Provide the [X, Y] coordinate of the cell's center where the given text is located.  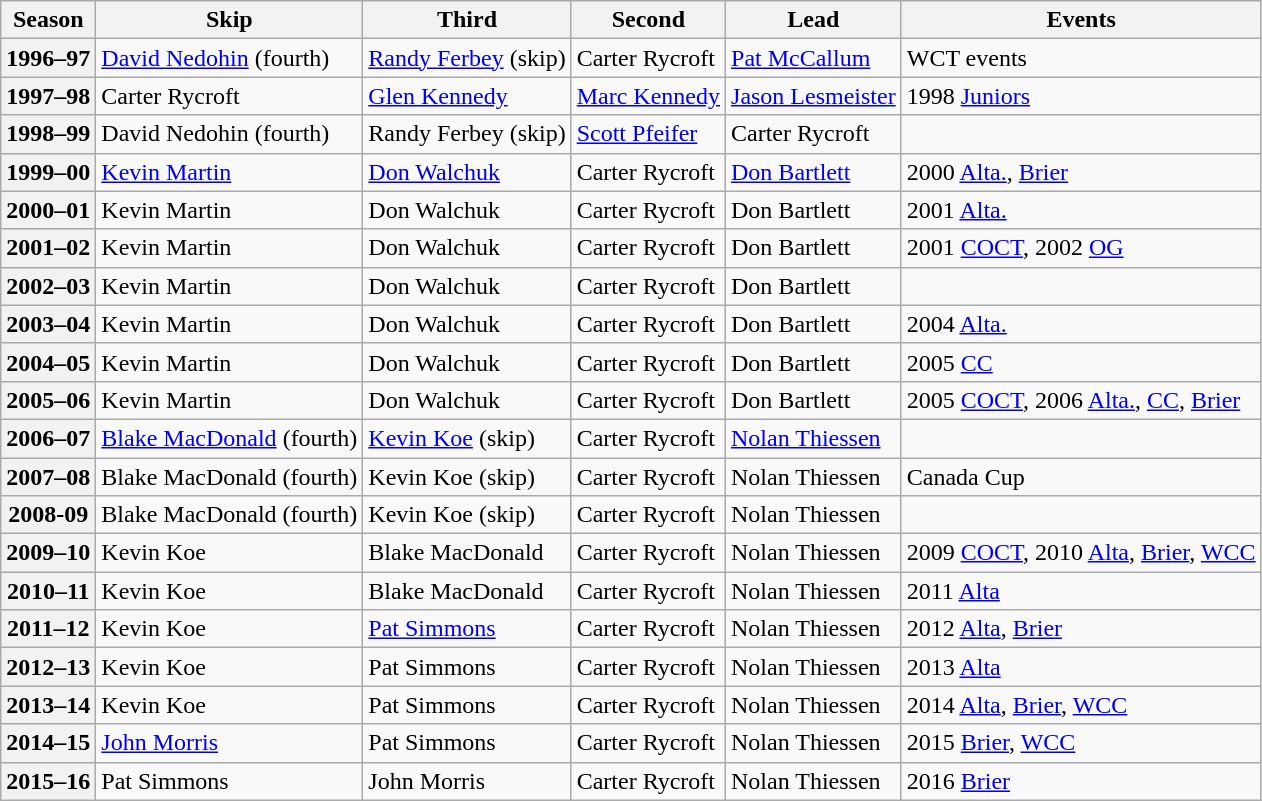
2012–13 [48, 667]
1998 Juniors [1081, 96]
1997–98 [48, 96]
2001 COCT, 2002 OG [1081, 248]
2016 Brier [1081, 781]
WCT events [1081, 58]
2009 COCT, 2010 Alta, Brier, WCC [1081, 553]
2002–03 [48, 286]
2012 Alta, Brier [1081, 629]
2015 Brier, WCC [1081, 743]
1998–99 [48, 134]
Scott Pfeifer [648, 134]
Events [1081, 20]
2001–02 [48, 248]
Second [648, 20]
Season [48, 20]
2010–11 [48, 591]
Marc Kennedy [648, 96]
2000–01 [48, 210]
2008-09 [48, 515]
2011 Alta [1081, 591]
2001 Alta. [1081, 210]
Skip [230, 20]
Third [467, 20]
2004 Alta. [1081, 324]
Lead [814, 20]
2004–05 [48, 362]
2013 Alta [1081, 667]
2005–06 [48, 400]
2013–14 [48, 705]
2014 Alta, Brier, WCC [1081, 705]
Pat McCallum [814, 58]
1996–97 [48, 58]
1999–00 [48, 172]
2006–07 [48, 438]
2015–16 [48, 781]
2011–12 [48, 629]
2014–15 [48, 743]
Glen Kennedy [467, 96]
Jason Lesmeister [814, 96]
Canada Cup [1081, 477]
2000 Alta., Brier [1081, 172]
2009–10 [48, 553]
2007–08 [48, 477]
2003–04 [48, 324]
2005 COCT, 2006 Alta., CC, Brier [1081, 400]
2005 CC [1081, 362]
